Return [x, y] of the center of cell containing provided text 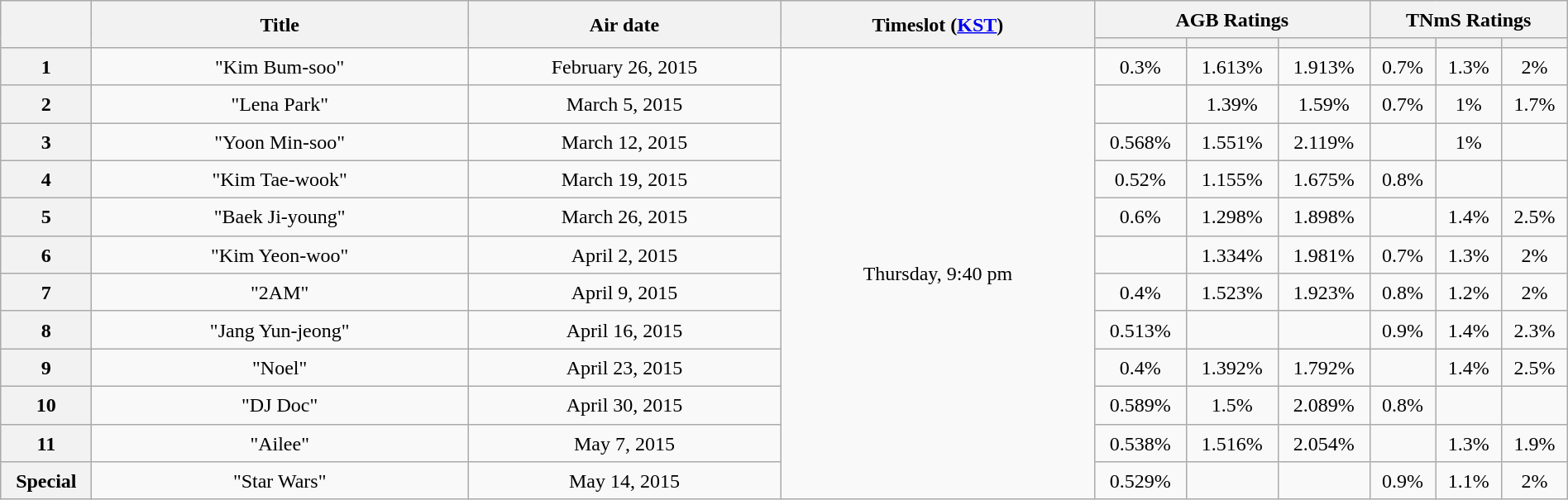
"Star Wars" [280, 481]
"Kim Bum-soo" [280, 66]
9 [46, 368]
1.59% [1323, 104]
1.334% [1232, 255]
April 9, 2015 [625, 293]
1.516% [1232, 443]
1.923% [1323, 293]
1.913% [1323, 66]
April 30, 2015 [625, 405]
0.6% [1140, 217]
0.568% [1140, 141]
"Ailee" [280, 443]
TNmS Ratings [1469, 20]
April 16, 2015 [625, 330]
Thursday, 9:40 pm [938, 273]
April 23, 2015 [625, 368]
May 7, 2015 [625, 443]
1.613% [1232, 66]
1.1% [1469, 481]
4 [46, 179]
AGB Ratings [1232, 20]
1.2% [1469, 293]
Timeslot (KST) [938, 25]
2.119% [1323, 141]
1.392% [1232, 368]
February 26, 2015 [625, 66]
March 26, 2015 [625, 217]
0.3% [1140, 66]
2.089% [1323, 405]
0.529% [1140, 481]
6 [46, 255]
"Kim Yeon-woo" [280, 255]
3 [46, 141]
"Kim Tae-wook" [280, 179]
1.7% [1535, 104]
2.054% [1323, 443]
0.52% [1140, 179]
1.298% [1232, 217]
1 [46, 66]
"Jang Yun-jeong" [280, 330]
8 [46, 330]
2.3% [1535, 330]
"Baek Ji-young" [280, 217]
11 [46, 443]
"Lena Park" [280, 104]
"2AM" [280, 293]
2 [46, 104]
"Noel" [280, 368]
1.792% [1323, 368]
March 5, 2015 [625, 104]
1.39% [1232, 104]
1.675% [1323, 179]
1.981% [1323, 255]
1.551% [1232, 141]
1.5% [1232, 405]
May 14, 2015 [625, 481]
1.9% [1535, 443]
0.589% [1140, 405]
1.523% [1232, 293]
0.538% [1140, 443]
10 [46, 405]
Air date [625, 25]
7 [46, 293]
March 19, 2015 [625, 179]
Special [46, 481]
April 2, 2015 [625, 255]
"DJ Doc" [280, 405]
5 [46, 217]
"Yoon Min-soo" [280, 141]
0.513% [1140, 330]
1.155% [1232, 179]
Title [280, 25]
March 12, 2015 [625, 141]
1.898% [1323, 217]
